From the cell containing the given text, extract its center point as (x, y) coordinate. 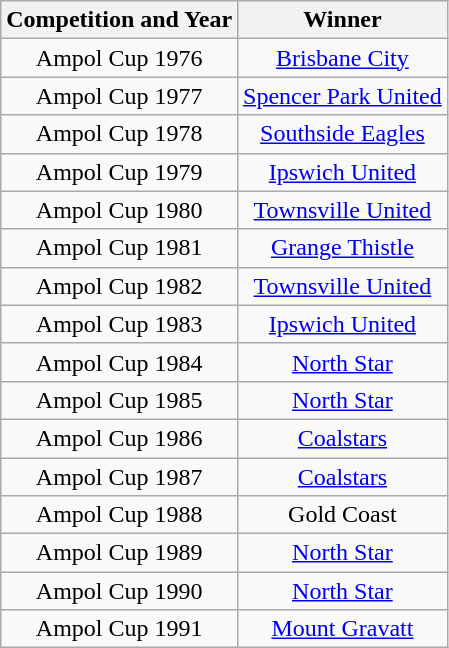
Ampol Cup 1982 (120, 286)
Ampol Cup 1978 (120, 134)
Ampol Cup 1989 (120, 553)
Ampol Cup 1991 (120, 629)
Ampol Cup 1980 (120, 210)
Brisbane City (343, 58)
Ampol Cup 1988 (120, 515)
Grange Thistle (343, 248)
Mount Gravatt (343, 629)
Ampol Cup 1983 (120, 324)
Ampol Cup 1990 (120, 591)
Ampol Cup 1979 (120, 172)
Southside Eagles (343, 134)
Ampol Cup 1984 (120, 362)
Ampol Cup 1977 (120, 96)
Ampol Cup 1985 (120, 400)
Ampol Cup 1976 (120, 58)
Ampol Cup 1987 (120, 477)
Winner (343, 20)
Spencer Park United (343, 96)
Competition and Year (120, 20)
Ampol Cup 1981 (120, 248)
Ampol Cup 1986 (120, 438)
Gold Coast (343, 515)
